Pinpoint the cell where the given text exists, returning its [x, y] midpoint coordinate. 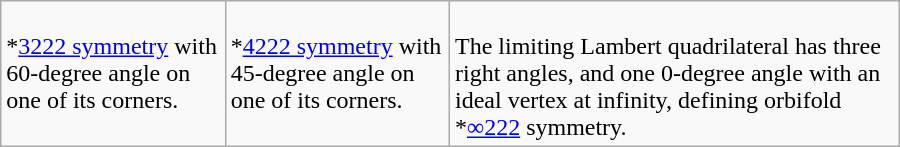
The limiting Lambert quadrilateral has three right angles, and one 0-degree angle with an ideal vertex at infinity, defining orbifold *∞222 symmetry. [674, 74]
*4222 symmetry with 45-degree angle on one of its corners. [337, 74]
*3222 symmetry with 60-degree angle on one of its corners. [113, 74]
